Determine the [X, Y] coordinate at the center of the cell enclosing the given text.  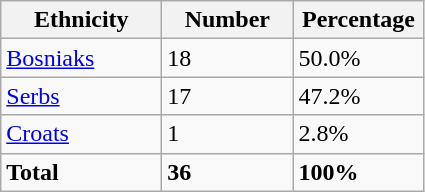
Bosniaks [82, 58]
100% [358, 172]
50.0% [358, 58]
Croats [82, 134]
Serbs [82, 96]
2.8% [358, 134]
Total [82, 172]
17 [228, 96]
1 [228, 134]
47.2% [358, 96]
Ethnicity [82, 20]
Number [228, 20]
Percentage [358, 20]
18 [228, 58]
36 [228, 172]
